Locate the cell with the specified text and output its [x, y] center coordinate. 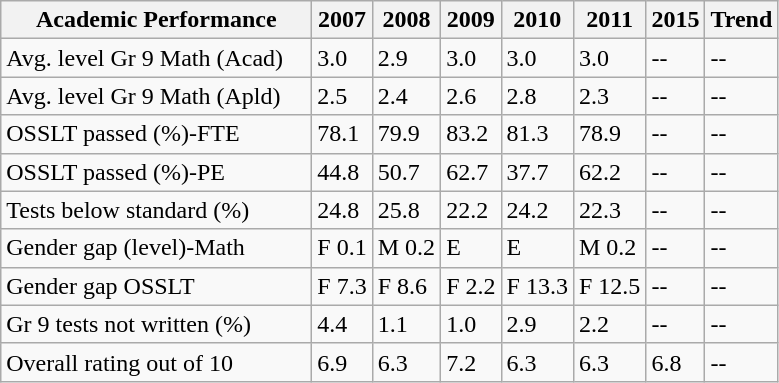
2007 [342, 20]
Academic Performance [156, 20]
2.3 [609, 96]
37.7 [537, 172]
2009 [471, 20]
78.1 [342, 134]
F 2.2 [471, 286]
79.9 [406, 134]
62.7 [471, 172]
78.9 [609, 134]
2.5 [342, 96]
OSSLT passed (%)-PE [156, 172]
2.4 [406, 96]
2015 [676, 20]
F 12.5 [609, 286]
Tests below standard (%) [156, 210]
2.2 [609, 324]
F 7.3 [342, 286]
2008 [406, 20]
2.6 [471, 96]
2010 [537, 20]
1.0 [471, 324]
Trend [742, 20]
OSSLT passed (%)-FTE [156, 134]
Overall rating out of 10 [156, 362]
Gender gap OSSLT [156, 286]
F 13.3 [537, 286]
1.1 [406, 324]
22.3 [609, 210]
Gender gap (level)-Math [156, 248]
50.7 [406, 172]
2011 [609, 20]
6.9 [342, 362]
7.2 [471, 362]
2.8 [537, 96]
F 8.6 [406, 286]
62.2 [609, 172]
F 0.1 [342, 248]
Avg. level Gr 9 Math (Acad) [156, 58]
81.3 [537, 134]
22.2 [471, 210]
24.8 [342, 210]
24.2 [537, 210]
44.8 [342, 172]
4.4 [342, 324]
25.8 [406, 210]
83.2 [471, 134]
Gr 9 tests not written (%) [156, 324]
Avg. level Gr 9 Math (Apld) [156, 96]
6.8 [676, 362]
